Return [x, y] of the center of cell containing provided text 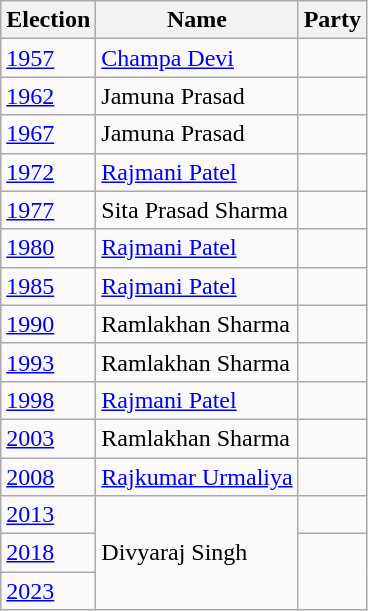
1985 [48, 286]
2018 [48, 553]
Champa Devi [197, 58]
Divyaraj Singh [197, 553]
Election [48, 20]
2008 [48, 477]
1993 [48, 362]
Name [197, 20]
Party [332, 20]
1977 [48, 210]
1972 [48, 172]
Rajkumar Urmaliya [197, 477]
1998 [48, 400]
1980 [48, 248]
1990 [48, 324]
2003 [48, 438]
2013 [48, 515]
1967 [48, 134]
1957 [48, 58]
1962 [48, 96]
2023 [48, 591]
Sita Prasad Sharma [197, 210]
